Capture the cell that displays the provided text and extract its [X, Y] central coordinate. 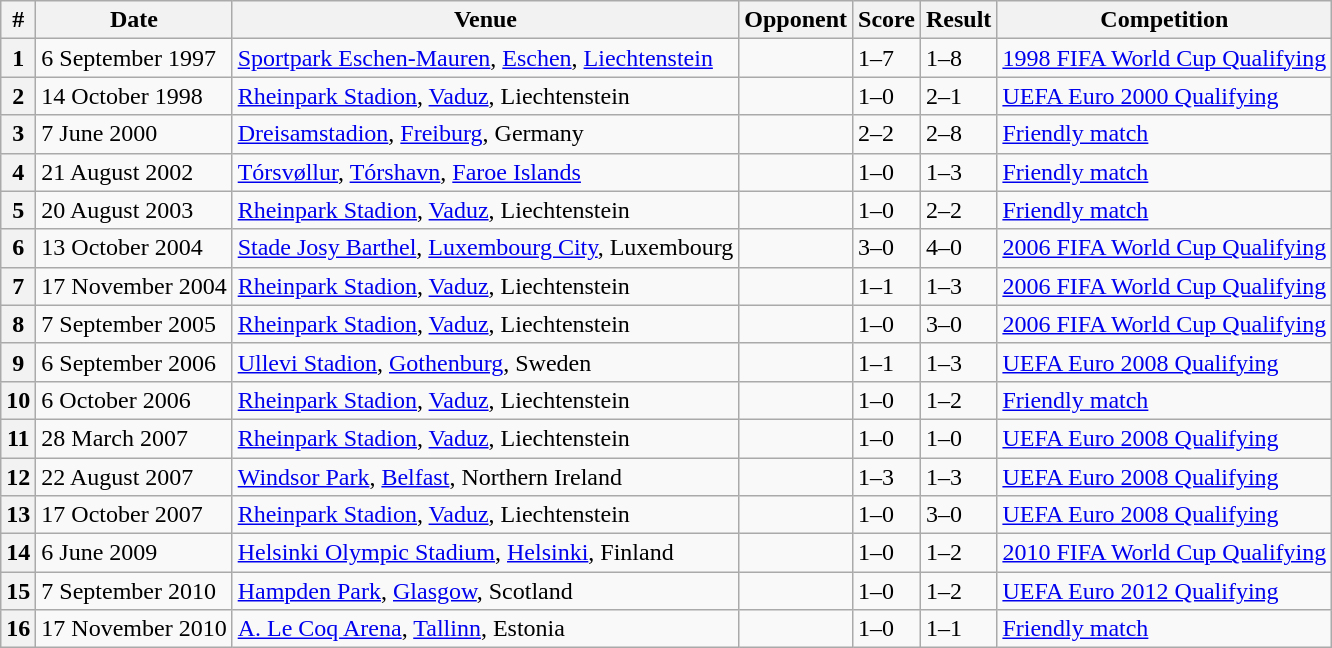
Hampden Park, Glasgow, Scotland [486, 591]
13 [18, 515]
12 [18, 477]
14 October 1998 [134, 96]
# [18, 20]
2 [18, 96]
28 March 2007 [134, 438]
1998 FIFA World Cup Qualifying [1164, 58]
8 [18, 324]
4–0 [958, 248]
Dreisamstadion, Freiburg, Germany [486, 134]
7 June 2000 [134, 134]
Sportpark Eschen-Mauren, Eschen, Liechtenstein [486, 58]
1 [18, 58]
Venue [486, 20]
1–8 [958, 58]
22 August 2007 [134, 477]
6 September 2006 [134, 362]
Date [134, 20]
2–1 [958, 96]
10 [18, 400]
5 [18, 210]
7 September 2005 [134, 324]
6 October 2006 [134, 400]
15 [18, 591]
13 October 2004 [134, 248]
7 [18, 286]
21 August 2002 [134, 172]
6 [18, 248]
6 September 1997 [134, 58]
9 [18, 362]
17 October 2007 [134, 515]
Opponent [796, 20]
Stade Josy Barthel, Luxembourg City, Luxembourg [486, 248]
14 [18, 553]
2010 FIFA World Cup Qualifying [1164, 553]
6 June 2009 [134, 553]
3 [18, 134]
Competition [1164, 20]
2–8 [958, 134]
16 [18, 629]
Tórsvøllur, Tórshavn, Faroe Islands [486, 172]
Score [887, 20]
Ullevi Stadion, Gothenburg, Sweden [486, 362]
UEFA Euro 2000 Qualifying [1164, 96]
17 November 2004 [134, 286]
7 September 2010 [134, 591]
UEFA Euro 2012 Qualifying [1164, 591]
20 August 2003 [134, 210]
Result [958, 20]
Helsinki Olympic Stadium, Helsinki, Finland [486, 553]
17 November 2010 [134, 629]
A. Le Coq Arena, Tallinn, Estonia [486, 629]
1–7 [887, 58]
Windsor Park, Belfast, Northern Ireland [486, 477]
4 [18, 172]
11 [18, 438]
